Identify which cell holds the provided text, then report its (x, y) central coordinate. 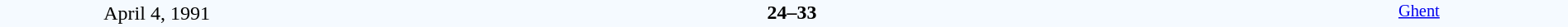
April 4, 1991 (157, 13)
Ghent (1419, 13)
24–33 (791, 12)
